Determine the [X, Y] coordinate at the center of the cell enclosing the given text.  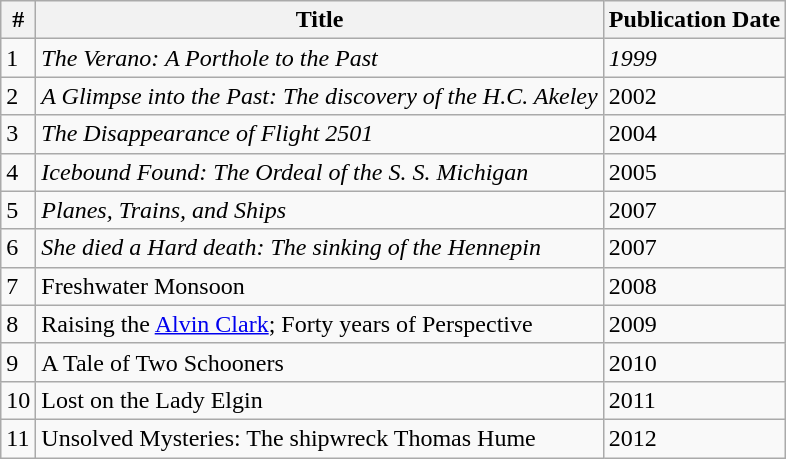
2002 [694, 96]
Raising the Alvin Clark; Forty years of Perspective [320, 324]
2009 [694, 324]
The Verano: A Porthole to the Past [320, 58]
2 [18, 96]
4 [18, 172]
A Glimpse into the Past: The discovery of the H.C. Akeley [320, 96]
9 [18, 362]
2004 [694, 134]
A Tale of Two Schooners [320, 362]
Unsolved Mysteries: The shipwreck Thomas Hume [320, 438]
Planes, Trains, and Ships [320, 210]
# [18, 20]
11 [18, 438]
Lost on the Lady Elgin [320, 400]
6 [18, 248]
1 [18, 58]
1999 [694, 58]
2010 [694, 362]
Icebound Found: The Ordeal of the S. S. Michigan [320, 172]
2011 [694, 400]
3 [18, 134]
5 [18, 210]
2012 [694, 438]
8 [18, 324]
2008 [694, 286]
Freshwater Monsoon [320, 286]
Title [320, 20]
She died a Hard death: The sinking of the Hennepin [320, 248]
2005 [694, 172]
10 [18, 400]
The Disappearance of Flight 2501 [320, 134]
7 [18, 286]
Publication Date [694, 20]
